Provide the (x, y) coordinate of the cell's center where the given text is located.  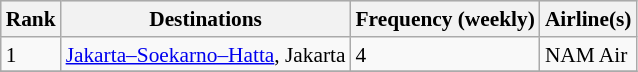
Rank (31, 19)
Frequency (weekly) (446, 19)
Airline(s) (588, 19)
Destinations (206, 19)
